Return [X, Y] of the center of cell containing provided text 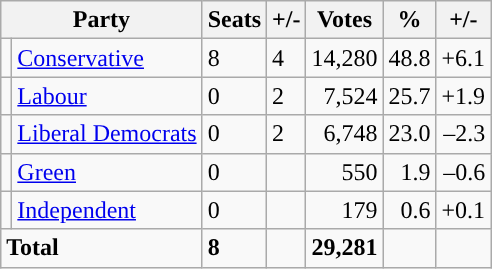
–0.6 [464, 172]
Labour [107, 96]
7,524 [344, 96]
Conservative [107, 58]
48.8 [410, 58]
23.0 [410, 134]
Liberal Democrats [107, 134]
25.7 [410, 96]
–2.3 [464, 134]
Green [107, 172]
+1.9 [464, 96]
% [410, 20]
Votes [344, 20]
+6.1 [464, 58]
179 [344, 210]
6,748 [344, 134]
Total [102, 248]
29,281 [344, 248]
1.9 [410, 172]
+0.1 [464, 210]
4 [286, 58]
550 [344, 172]
Party [102, 20]
Independent [107, 210]
0.6 [410, 210]
Seats [234, 20]
14,280 [344, 58]
